For the text-containing cell, return its midpoint in [x, y] coordinate format. 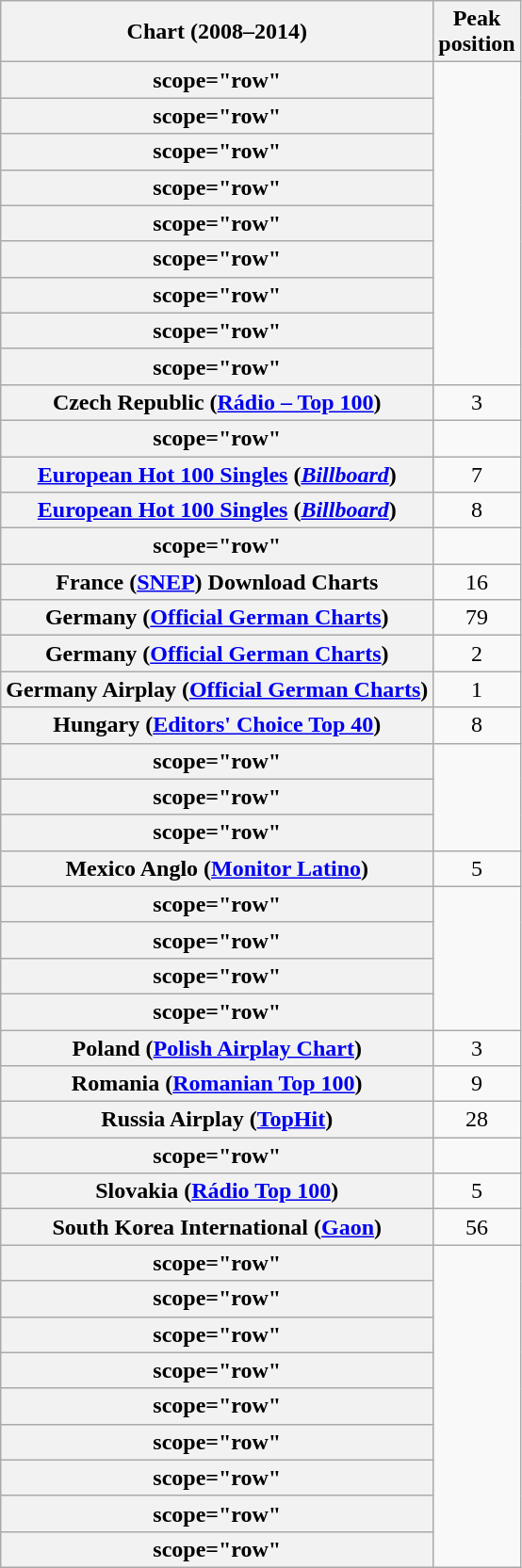
Poland (Polish Airplay Chart) [217, 1048]
Romania (Romanian Top 100) [217, 1084]
28 [477, 1120]
7 [477, 474]
France (SNEP) Download Charts [217, 582]
Russia Airplay (TopHit) [217, 1120]
Czech Republic (Rádio – Top 100) [217, 402]
56 [477, 1227]
Slovakia (Rádio Top 100) [217, 1191]
Peakposition [477, 32]
9 [477, 1084]
79 [477, 618]
Mexico Anglo (Monitor Latino) [217, 868]
Germany Airplay (Official German Charts) [217, 689]
Chart (2008–2014) [217, 32]
2 [477, 654]
Hungary (Editors' Choice Top 40) [217, 725]
1 [477, 689]
South Korea International (Gaon) [217, 1227]
16 [477, 582]
